Provide the [X, Y] coordinate of the cell's center where the given text is located.  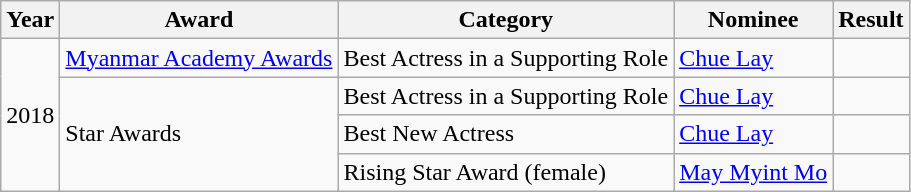
2018 [30, 115]
Category [506, 20]
Rising Star Award (female) [506, 172]
Star Awards [199, 134]
Nominee [754, 20]
Year [30, 20]
Myanmar Academy Awards [199, 58]
Best New Actress [506, 134]
Result [871, 20]
Award [199, 20]
May Myint Mo [754, 172]
